Output the [x, y] coordinate of the center of the cell containing the given text.  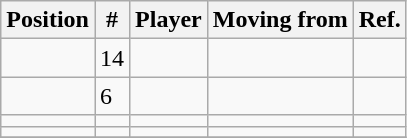
6 [112, 96]
# [112, 20]
Ref. [380, 20]
Moving from [280, 20]
Position [48, 20]
Player [169, 20]
14 [112, 58]
